Determine the (x, y) coordinate at the center of the cell enclosing the given text.  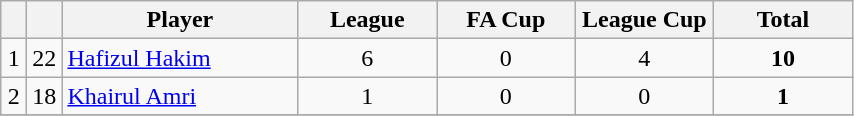
2 (14, 96)
6 (368, 58)
10 (784, 58)
League (368, 20)
FA Cup (506, 20)
18 (44, 96)
Total (784, 20)
4 (644, 58)
Khairul Amri (180, 96)
League Cup (644, 20)
Player (180, 20)
Hafizul Hakim (180, 58)
22 (44, 58)
